Identify which cell holds the provided text, then report its (x, y) central coordinate. 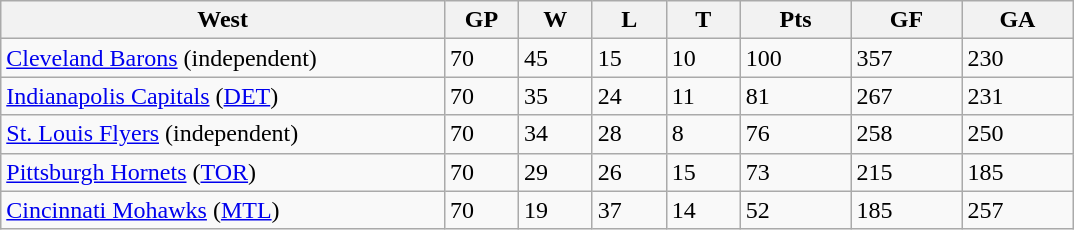
250 (1018, 134)
St. Louis Flyers (independent) (223, 134)
GF (906, 20)
14 (703, 210)
T (703, 20)
29 (555, 172)
257 (1018, 210)
Cincinnati Mohawks (MTL) (223, 210)
81 (796, 96)
231 (1018, 96)
Pts (796, 20)
76 (796, 134)
45 (555, 58)
37 (629, 210)
52 (796, 210)
West (223, 20)
11 (703, 96)
GP (481, 20)
26 (629, 172)
GA (1018, 20)
19 (555, 210)
28 (629, 134)
24 (629, 96)
357 (906, 58)
10 (703, 58)
W (555, 20)
230 (1018, 58)
100 (796, 58)
Pittsburgh Hornets (TOR) (223, 172)
Cleveland Barons (independent) (223, 58)
215 (906, 172)
L (629, 20)
267 (906, 96)
34 (555, 134)
258 (906, 134)
35 (555, 96)
Indianapolis Capitals (DET) (223, 96)
8 (703, 134)
73 (796, 172)
